Locate the cell with the specified text and output its (x, y) center coordinate. 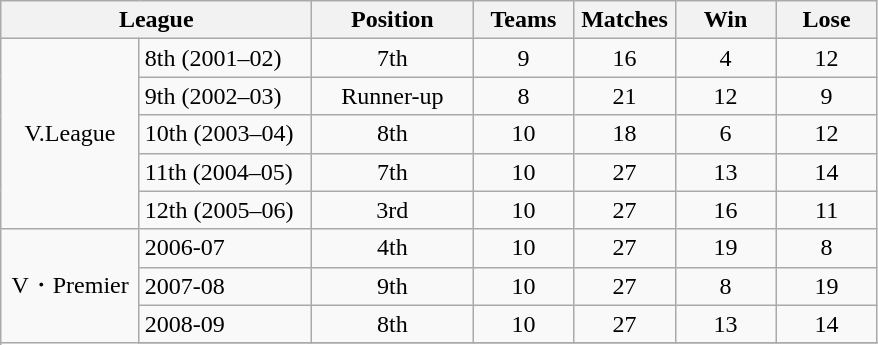
League (156, 20)
4th (392, 248)
Runner-up (392, 96)
V.League (70, 134)
2008-09 (225, 324)
Teams (524, 20)
9th (392, 286)
2006-07 (225, 248)
8th (2001–02) (225, 58)
Lose (826, 20)
2007-08 (225, 286)
21 (624, 96)
12th (2005–06) (225, 210)
Position (392, 20)
11 (826, 210)
Win (726, 20)
V・Premier (70, 286)
9th (2002–03) (225, 96)
11th (2004–05) (225, 172)
Matches (624, 20)
6 (726, 134)
3rd (392, 210)
4 (726, 58)
18 (624, 134)
10th (2003–04) (225, 134)
